Scan for the cell matching the given text and deliver its [X, Y] coordinate at center. 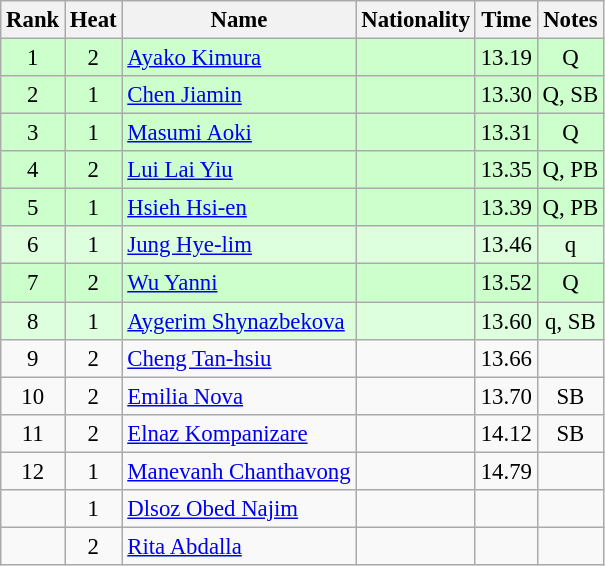
Dlsoz Obed Najim [239, 509]
Lui Lai Yiu [239, 170]
13.60 [506, 321]
13.35 [506, 170]
4 [33, 170]
11 [33, 433]
Hsieh Hsi-en [239, 208]
Rank [33, 20]
Time [506, 20]
5 [33, 208]
14.12 [506, 433]
3 [33, 133]
Ayako Kimura [239, 58]
Name [239, 20]
Elnaz Kompanizare [239, 433]
Aygerim Shynazbekova [239, 321]
Q, SB [570, 95]
Emilia Nova [239, 396]
13.31 [506, 133]
Manevanh Chanthavong [239, 471]
13.30 [506, 95]
8 [33, 321]
Notes [570, 20]
Wu Yanni [239, 283]
q, SB [570, 321]
6 [33, 245]
13.19 [506, 58]
13.52 [506, 283]
Heat [94, 20]
13.39 [506, 208]
Cheng Tan-hsiu [239, 358]
14.79 [506, 471]
13.66 [506, 358]
Jung Hye-lim [239, 245]
Nationality [416, 20]
q [570, 245]
10 [33, 396]
Masumi Aoki [239, 133]
13.46 [506, 245]
9 [33, 358]
12 [33, 471]
13.70 [506, 396]
7 [33, 283]
Chen Jiamin [239, 95]
Rita Abdalla [239, 546]
